Extract the (X, Y) coordinate from the center of the cell holding the provided text.  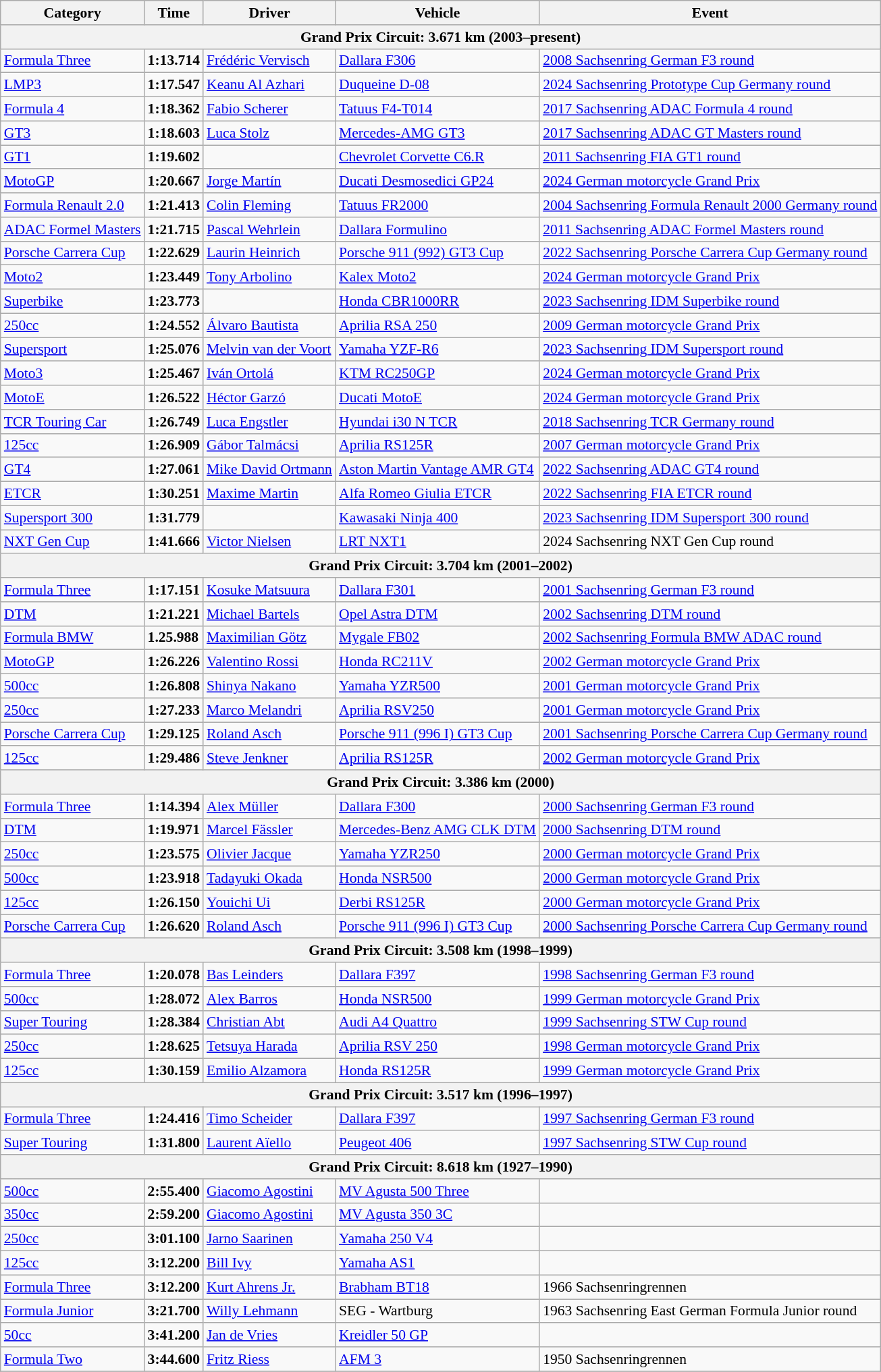
Peugeot 406 (437, 1143)
Formula Renault 2.0 (73, 205)
Steve Jenkner (269, 759)
Tatuus FR2000 (437, 205)
3:44.600 (174, 1359)
Alex Müller (269, 806)
Honda RC211V (437, 662)
2011 Sachsenring FIA GT1 round (710, 157)
1950 Sachsenringrennen (710, 1359)
1:20.667 (174, 182)
TCR Touring Car (73, 422)
Laurin Heinrich (269, 253)
Formula 4 (73, 109)
2018 Sachsenring TCR Germany round (710, 422)
Álvaro Bautista (269, 325)
Tadayuki Okada (269, 879)
Alfa Romeo Giulia ETCR (437, 494)
1:27.061 (174, 470)
Formula Junior (73, 1311)
Keanu Al Azhari (269, 85)
Fabio Scherer (269, 109)
Marco Melandri (269, 710)
1:28.384 (174, 1022)
Alex Barros (269, 999)
Event (710, 13)
GT4 (73, 470)
2002 Sachsenring DTM round (710, 614)
1:14.394 (174, 806)
Gábor Talmácsi (269, 445)
Shinya Nakano (269, 686)
Kawasaki Ninja 400 (437, 518)
Valentino Rossi (269, 662)
LMP3 (73, 85)
Yamaha 250 V4 (437, 1239)
Formula Two (73, 1359)
2001 Sachsenring German F3 round (710, 590)
Grand Prix Circuit: 3.386 km (2000) (441, 782)
2023 Sachsenring IDM Superbike round (710, 302)
Grand Prix Circuit: 3.517 km (1996–1997) (441, 1095)
2002 Sachsenring Formula BMW ADAC round (710, 638)
1:41.666 (174, 542)
1:23.918 (174, 879)
1:25.467 (174, 374)
1:19.602 (174, 157)
Derbi RS125R (437, 902)
Emilio Alzamora (269, 1071)
1:26.226 (174, 662)
1:29.486 (174, 759)
1:28.072 (174, 999)
1:26.909 (174, 445)
Tatuus F4-T014 (437, 109)
Kurt Ahrens Jr. (269, 1287)
Christian Abt (269, 1022)
Mercedes-Benz AMG CLK DTM (437, 830)
2000 Sachsenring Porsche Carrera Cup Germany round (710, 927)
Grand Prix Circuit: 3.704 km (2001–2002) (441, 566)
1:23.773 (174, 302)
3:01.100 (174, 1239)
Time (174, 13)
Bill Ivy (269, 1263)
Aston Martin Vantage AMR GT4 (437, 470)
Mike David Ortmann (269, 470)
2017 Sachsenring ADAC GT Masters round (710, 133)
NXT Gen Cup (73, 542)
1:28.625 (174, 1047)
Grand Prix Circuit: 3.671 km (2003–present) (441, 37)
2:59.200 (174, 1215)
Duqueine D-08 (437, 85)
Luca Stolz (269, 133)
2024 Sachsenring NXT Gen Cup round (710, 542)
Laurent Aïello (269, 1143)
1:27.233 (174, 710)
1:26.749 (174, 422)
1:17.151 (174, 590)
Colin Fleming (269, 205)
Moto2 (73, 277)
Aprilia RSV 250 (437, 1047)
1.25.988 (174, 638)
Hyundai i30 N TCR (437, 422)
Yamaha AS1 (437, 1263)
Frédéric Vervisch (269, 61)
Mercedes-AMG GT3 (437, 133)
1:19.971 (174, 830)
1:22.629 (174, 253)
Youichi Ui (269, 902)
Supersport 300 (73, 518)
Marcel Fässler (269, 830)
ETCR (73, 494)
1:26.620 (174, 927)
50cc (73, 1336)
1:18.362 (174, 109)
Dallara F301 (437, 590)
1998 German motorcycle Grand Prix (710, 1047)
Yamaha YZR500 (437, 686)
Dallara Formulino (437, 229)
2001 Sachsenring Porsche Carrera Cup Germany round (710, 734)
Chevrolet Corvette C6.R (437, 157)
1:26.150 (174, 902)
Grand Prix Circuit: 8.618 km (1927–1990) (441, 1167)
2011 Sachsenring ADAC Formel Masters round (710, 229)
Iván Ortolá (269, 374)
Timo Scheider (269, 1119)
Maximilian Götz (269, 638)
Vehicle (437, 13)
1:21.413 (174, 205)
1:23.575 (174, 854)
Pascal Wehrlein (269, 229)
Kalex Moto2 (437, 277)
MotoE (73, 397)
Supersport (73, 350)
1:24.416 (174, 1119)
1:23.449 (174, 277)
1:24.552 (174, 325)
LRT NXT1 (437, 542)
2008 Sachsenring German F3 round (710, 61)
1966 Sachsenringrennen (710, 1287)
Dallara F306 (437, 61)
1:31.800 (174, 1143)
1:31.779 (174, 518)
Kosuke Matsuura (269, 590)
Jorge Martín (269, 182)
Tony Arbolino (269, 277)
2017 Sachsenring ADAC Formula 4 round (710, 109)
1:17.547 (174, 85)
1963 Sachsenring East German Formula Junior round (710, 1311)
1:13.714 (174, 61)
Luca Engstler (269, 422)
GT3 (73, 133)
350cc (73, 1215)
Dallara F300 (437, 806)
Honda RS125R (437, 1071)
Honda CBR1000RR (437, 302)
1:30.251 (174, 494)
2:55.400 (174, 1191)
Victor Nielsen (269, 542)
MV Agusta 500 Three (437, 1191)
2004 Sachsenring Formula Renault 2000 Germany round (710, 205)
2023 Sachsenring IDM Supersport 300 round (710, 518)
Driver (269, 13)
Superbike (73, 302)
1997 Sachsenring STW Cup round (710, 1143)
GT1 (73, 157)
Kreidler 50 GP (437, 1336)
Aprilia RSV250 (437, 710)
1999 Sachsenring STW Cup round (710, 1022)
Olivier Jacque (269, 854)
1:20.078 (174, 975)
Opel Astra DTM (437, 614)
2022 Sachsenring FIA ETCR round (710, 494)
3:21.700 (174, 1311)
1998 Sachsenring German F3 round (710, 975)
1:21.221 (174, 614)
Willy Lehmann (269, 1311)
Porsche 911 (992) GT3 Cup (437, 253)
2007 German motorcycle Grand Prix (710, 445)
Mygale FB02 (437, 638)
AFM 3 (437, 1359)
2000 Sachsenring German F3 round (710, 806)
1:26.808 (174, 686)
3:41.200 (174, 1336)
Héctor Garzó (269, 397)
1:25.076 (174, 350)
2000 Sachsenring DTM round (710, 830)
MV Agusta 350 3C (437, 1215)
1:18.603 (174, 133)
Michael Bartels (269, 614)
Audi A4 Quattro (437, 1022)
2009 German motorcycle Grand Prix (710, 325)
Category (73, 13)
2022 Sachsenring ADAC GT4 round (710, 470)
ADAC Formel Masters (73, 229)
Brabham BT18 (437, 1287)
Aprilia RSA 250 (437, 325)
Ducati MotoE (437, 397)
2022 Sachsenring Porsche Carrera Cup Germany round (710, 253)
1:26.522 (174, 397)
Formula BMW (73, 638)
Jan de Vries (269, 1336)
KTM RC250GP (437, 374)
1:29.125 (174, 734)
Grand Prix Circuit: 3.508 km (1998–1999) (441, 951)
1:30.159 (174, 1071)
Melvin van der Voort (269, 350)
Fritz Riess (269, 1359)
Yamaha YZF-R6 (437, 350)
Jarno Saarinen (269, 1239)
Maxime Martin (269, 494)
Bas Leinders (269, 975)
2024 Sachsenring Prototype Cup Germany round (710, 85)
SEG - Wartburg (437, 1311)
Yamaha YZR250 (437, 854)
2023 Sachsenring IDM Supersport round (710, 350)
Tetsuya Harada (269, 1047)
1997 Sachsenring German F3 round (710, 1119)
Moto3 (73, 374)
1:21.715 (174, 229)
Ducati Desmosedici GP24 (437, 182)
